Output the [X, Y] coordinate of the center of the cell containing the given text.  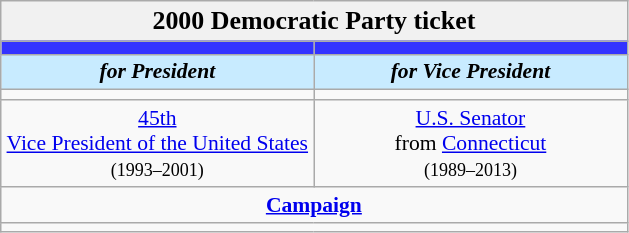
45thVice President of the United States(1993–2001) [158, 144]
U.S. Senatorfrom Connecticut(1989–2013) [470, 144]
for President [158, 72]
Campaign [314, 205]
2000 Democratic Party ticket [314, 21]
for Vice President [470, 72]
